Locate the cell with the specified text and output its (X, Y) center coordinate. 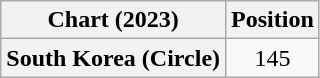
South Korea (Circle) (114, 58)
Chart (2023) (114, 20)
145 (273, 58)
Position (273, 20)
